Return [x, y] of the center of cell containing provided text 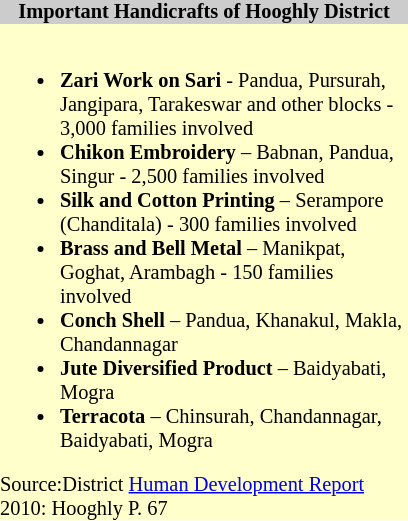
Important Handicrafts of Hooghly District [204, 12]
